Pinpoint the cell where the given text exists, returning its (x, y) midpoint coordinate. 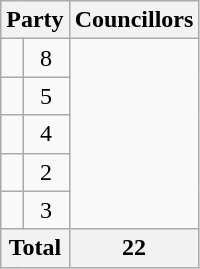
4 (46, 134)
5 (46, 96)
2 (46, 172)
3 (46, 210)
Total (35, 248)
Councillors (134, 20)
8 (46, 58)
Party (35, 20)
22 (134, 248)
